Return [x, y] of the center of cell containing provided text 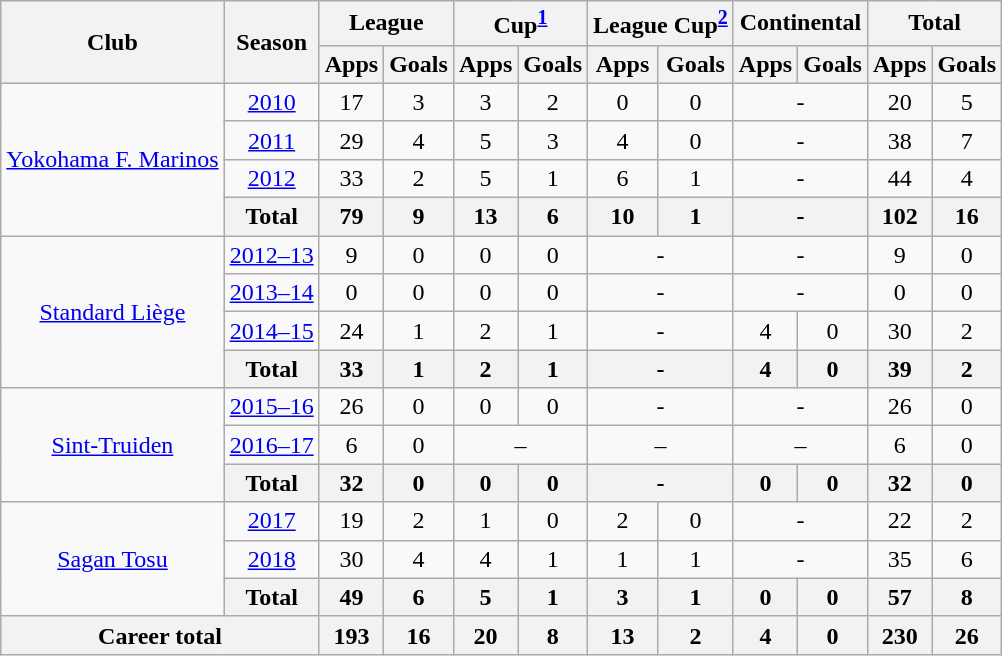
2018 [272, 559]
230 [899, 635]
2010 [272, 102]
29 [351, 140]
38 [899, 140]
7 [967, 140]
79 [351, 217]
35 [899, 559]
57 [899, 597]
Season [272, 42]
19 [351, 521]
44 [899, 178]
193 [351, 635]
17 [351, 102]
Career total [160, 635]
2017 [272, 521]
2015–16 [272, 407]
49 [351, 597]
Club [112, 42]
2013–14 [272, 293]
Sagan Tosu [112, 559]
39 [899, 369]
2014–15 [272, 331]
2011 [272, 140]
League [386, 24]
Standard Liège [112, 312]
2012 [272, 178]
Yokohama F. Marinos [112, 159]
24 [351, 331]
2016–17 [272, 445]
102 [899, 217]
22 [899, 521]
2012–13 [272, 255]
Continental [800, 24]
10 [623, 217]
League Cup2 [661, 24]
Sint-Truiden [112, 445]
Cup1 [520, 24]
